Provide the [x, y] coordinate of the cell's center where the given text is located.  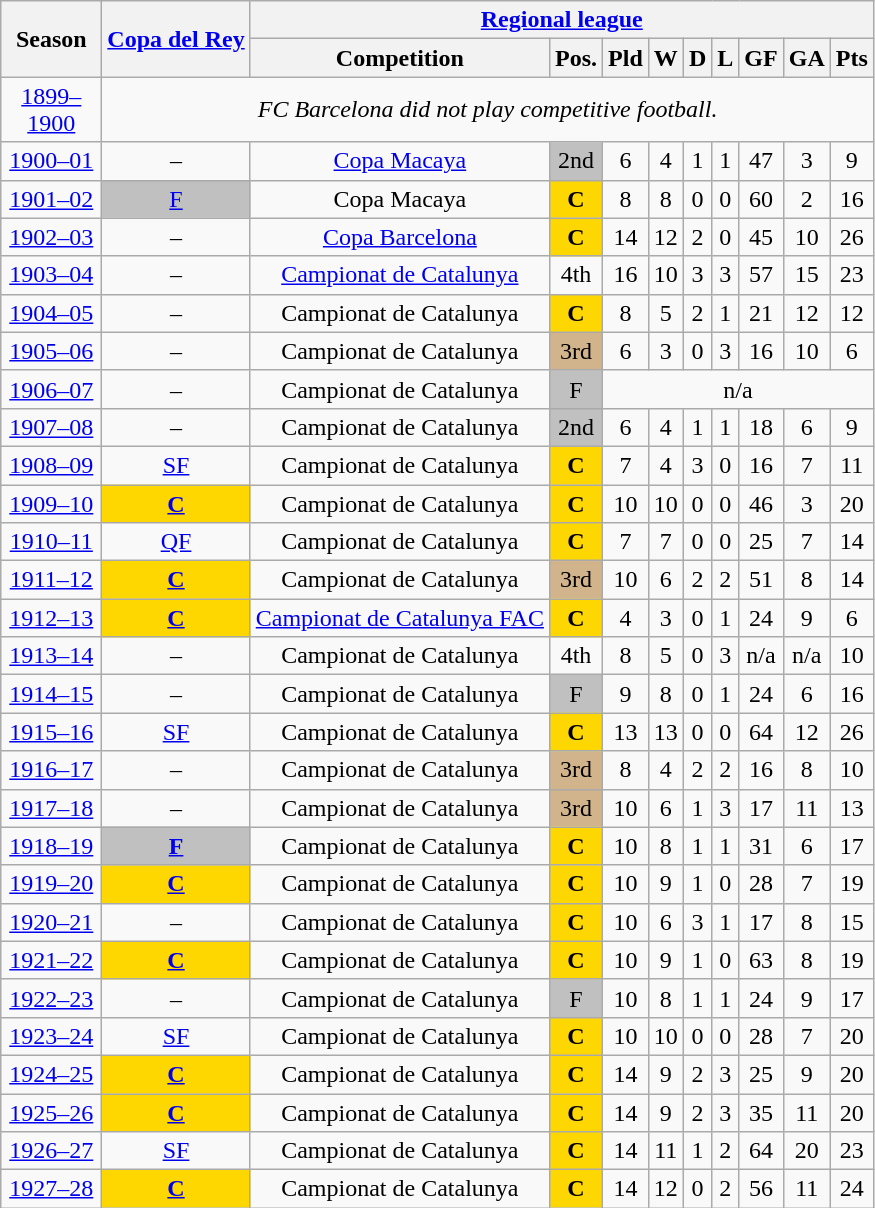
1923–24 [52, 1036]
Season [52, 39]
1921–22 [52, 960]
1915–16 [52, 732]
1900–01 [52, 161]
1917–18 [52, 808]
1905–06 [52, 351]
1904–05 [52, 313]
1908–09 [52, 465]
1918–19 [52, 846]
1913–14 [52, 656]
1907–08 [52, 427]
1927–28 [52, 1189]
Regional league [562, 20]
1920–21 [52, 922]
GF [761, 58]
1901–02 [52, 199]
1924–25 [52, 1074]
45 [761, 237]
1910–11 [52, 542]
D [697, 58]
51 [761, 580]
21 [761, 313]
Pts [852, 58]
1926–27 [52, 1151]
1912–13 [52, 618]
1922–23 [52, 998]
1919–20 [52, 884]
63 [761, 960]
35 [761, 1113]
1899–1900 [52, 110]
47 [761, 161]
1902–03 [52, 237]
Campionat de Catalunya FAC [400, 618]
QF [176, 542]
L [726, 58]
1903–04 [52, 275]
Pos. [576, 58]
Pld [626, 58]
W [666, 58]
46 [761, 503]
1925–26 [52, 1113]
1916–17 [52, 770]
1909–10 [52, 503]
1914–15 [52, 694]
Copa del Rey [176, 39]
1906–07 [52, 389]
FC Barcelona did not play competitive football. [488, 110]
18 [761, 427]
56 [761, 1189]
60 [761, 199]
GA [806, 58]
1911–12 [52, 580]
Competition [400, 58]
31 [761, 846]
Copa Barcelona [400, 237]
57 [761, 275]
